Capture the cell that displays the provided text and extract its (X, Y) central coordinate. 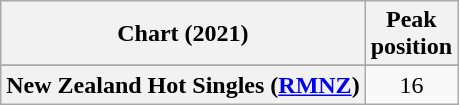
16 (411, 85)
Chart (2021) (183, 34)
Peakposition (411, 34)
New Zealand Hot Singles (RMNZ) (183, 85)
